Output the [X, Y] coordinate of the center of the cell containing the given text.  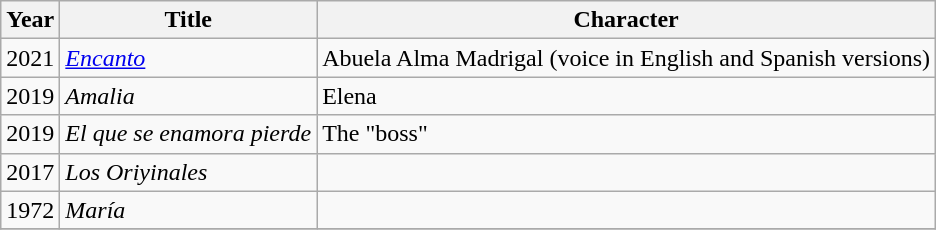
Los Oriyinales [188, 172]
María [188, 210]
2017 [30, 172]
Elena [626, 96]
1972 [30, 210]
Year [30, 20]
Abuela Alma Madrigal (voice in English and Spanish versions) [626, 58]
Title [188, 20]
2021 [30, 58]
Encanto [188, 58]
Amalia [188, 96]
The "boss" [626, 134]
El que se enamora pierde [188, 134]
Character [626, 20]
